Locate the cell with the specified text and output its (x, y) center coordinate. 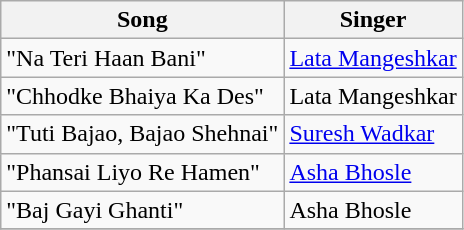
"Baj Gayi Ghanti" (142, 210)
"Tuti Bajao, Bajao Shehnai" (142, 134)
"Phansai Liyo Re Hamen" (142, 172)
"Chhodke Bhaiya Ka Des" (142, 96)
Singer (373, 20)
Suresh Wadkar (373, 134)
Song (142, 20)
"Na Teri Haan Bani" (142, 58)
